Locate the cell with the specified text and output its [x, y] center coordinate. 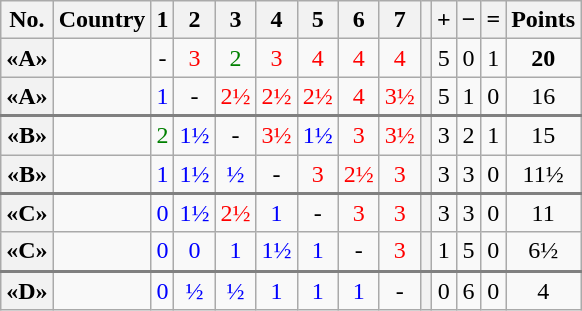
− [468, 20]
20 [544, 58]
«D» [27, 290]
15 [544, 136]
16 [544, 96]
11½ [544, 174]
+ [444, 20]
11 [544, 212]
Points [544, 20]
6½ [544, 252]
= [494, 20]
Country [102, 20]
No. [27, 20]
7 [400, 20]
